Provide the (X, Y) coordinate of the cell's center where the given text is located.  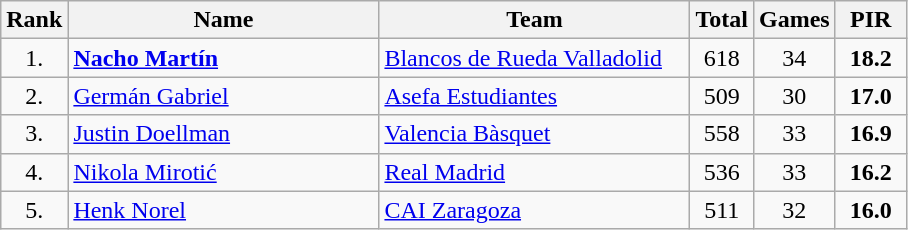
Asefa Estudiantes (534, 96)
16.2 (870, 172)
3. (34, 134)
Team (534, 20)
618 (722, 58)
Nikola Mirotić (224, 172)
509 (722, 96)
Total (722, 20)
5. (34, 210)
511 (722, 210)
Valencia Bàsquet (534, 134)
536 (722, 172)
32 (795, 210)
34 (795, 58)
PIR (870, 20)
Games (795, 20)
CAI Zaragoza (534, 210)
16.0 (870, 210)
Real Madrid (534, 172)
Germán Gabriel (224, 96)
30 (795, 96)
2. (34, 96)
Name (224, 20)
1. (34, 58)
4. (34, 172)
Nacho Martín (224, 58)
18.2 (870, 58)
Blancos de Rueda Valladolid (534, 58)
Rank (34, 20)
558 (722, 134)
16.9 (870, 134)
Henk Norel (224, 210)
Justin Doellman (224, 134)
17.0 (870, 96)
